Return the (X, Y) coordinate for the center point of the cell that contains the specified text.  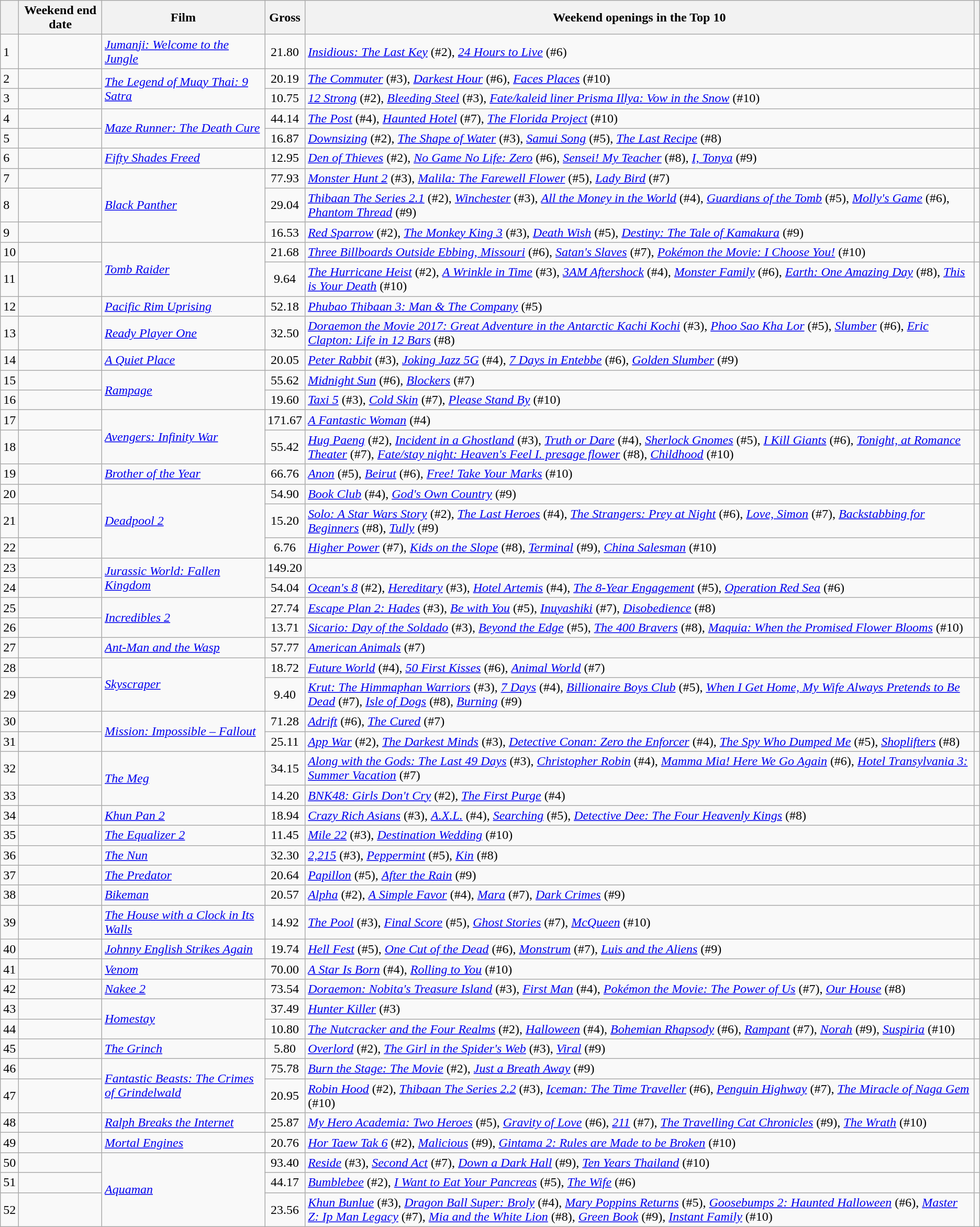
9.64 (285, 279)
26 (9, 627)
20.05 (285, 360)
Ralph Breaks the Internet (183, 1123)
24 (9, 588)
30 (9, 722)
52.18 (285, 306)
25.11 (285, 742)
The House with a Clock in Its Walls (183, 922)
20.19 (285, 79)
Hor Taew Tak 6 (#2), Malicious (#9), Gintama 2: Rules are Made to be Broken (#10) (640, 1143)
A Fantastic Woman (#4) (640, 420)
Alpha (#2), A Simple Favor (#4), Mara (#7), Dark Crimes (#9) (640, 895)
Brother of the Year (183, 474)
Doraemon the Movie 2017: Great Adventure in the Antarctic Kachi Kochi (#3), Phoo Sao Kha Lor (#5), Slumber (#6), Eric Clapton: Life in 12 Bars (#8) (640, 333)
75.78 (285, 1069)
Hunter Killer (#3) (640, 1009)
Downsizing (#2), The Shape of Water (#3), Samui Song (#5), The Last Recipe (#8) (640, 138)
Red Sparrow (#2), The Monkey King 3 (#3), Death Wish (#5), Destiny: The Tale of Kamakura (#9) (640, 232)
Khun Pan 2 (183, 815)
14.20 (285, 795)
The Post (#4), Haunted Hotel (#7), The Florida Project (#10) (640, 118)
77.93 (285, 178)
Along with the Gods: The Last 49 Days (#3), Christopher Robin (#4), Mamma Mia! Here We Go Again (#6), Hotel Transylvania 3: Summer Vacation (#7) (640, 769)
4 (9, 118)
39 (9, 922)
13 (9, 333)
28 (9, 668)
20.76 (285, 1143)
19.74 (285, 949)
47 (9, 1096)
The Legend of Muay Thai: 9 Satra (183, 89)
Midnight Sun (#6), Blockers (#7) (640, 380)
34.15 (285, 769)
The Grinch (183, 1049)
71.28 (285, 722)
Black Panther (183, 205)
6 (9, 158)
33 (9, 795)
Insidious: The Last Key (#2), 24 Hours to Live (#6) (640, 51)
Bumblebee (#2), I Want to Eat Your Pancreas (#5), The Wife (#6) (640, 1182)
Johnny English Strikes Again (183, 949)
42 (9, 989)
73.54 (285, 989)
Fantastic Beasts: The Crimes of Grindelwald (183, 1086)
Venom (183, 969)
49 (9, 1143)
16.53 (285, 232)
Mission: Impossible – Fallout (183, 732)
1 (9, 51)
Homestay (183, 1019)
8 (9, 205)
Hell Fest (#5), One Cut of the Dead (#6), Monstrum (#7), Luis and the Aliens (#9) (640, 949)
Pacific Rim Uprising (183, 306)
11.45 (285, 835)
Doraemon: Nobita's Treasure Island (#3), First Man (#4), Pokémon the Movie: The Power of Us (#7), Our House (#8) (640, 989)
29 (9, 694)
Mortal Engines (183, 1143)
Peter Rabbit (#3), Joking Jazz 5G (#4), 7 Days in Entebbe (#6), Golden Slumber (#9) (640, 360)
44.17 (285, 1182)
My Hero Academia: Two Heroes (#5), Gravity of Love (#6), 211 (#7), The Travelling Cat Chronicles (#9), The Wrath (#10) (640, 1123)
Aquaman (183, 1190)
31 (9, 742)
29.04 (285, 205)
37 (9, 875)
36 (9, 855)
12 Strong (#2), Bleeding Steel (#3), Fate/kaleid liner Prisma Illya: Vow in the Snow (#10) (640, 98)
Maze Runner: The Death Cure (183, 128)
Weekend openings in the Top 10 (640, 18)
5 (9, 138)
Mile 22 (#3), Destination Wedding (#10) (640, 835)
17 (9, 420)
Fifty Shades Freed (183, 158)
50 (9, 1163)
Film (183, 18)
Ant-Man and the Wasp (183, 647)
21 (9, 521)
The Commuter (#3), Darkest Hour (#6), Faces Places (#10) (640, 79)
20.64 (285, 875)
Weekend end date (61, 18)
The Pool (#3), Final Score (#5), Ghost Stories (#7), McQueen (#10) (640, 922)
Skyscraper (183, 685)
Bikeman (183, 895)
The Hurricane Heist (#2), A Wrinkle in Time (#3), 3AM Aftershock (#4), Monster Family (#6), Earth: One Amazing Day (#8), This is Your Death (#10) (640, 279)
Burn the Stage: The Movie (#2), Just a Breath Away (#9) (640, 1069)
55.62 (285, 380)
The Meg (183, 778)
32 (9, 769)
45 (9, 1049)
10 (9, 252)
The Predator (183, 875)
41 (9, 969)
Adrift (#6), The Cured (#7) (640, 722)
Jurassic World: Fallen Kingdom (183, 578)
20.95 (285, 1096)
38 (9, 895)
Avengers: Infinity War (183, 437)
70.00 (285, 969)
2,215 (#3), Peppermint (#5), Kin (#8) (640, 855)
Solo: A Star Wars Story (#2), The Last Heroes (#4), The Strangers: Prey at Night (#6), Love, Simon (#7), Backstabbing for Beginners (#8), Tully (#9) (640, 521)
Anon (#5), Beirut (#6), Free! Take Your Marks (#10) (640, 474)
25.87 (285, 1123)
7 (9, 178)
Ocean's 8 (#2), Hereditary (#3), Hotel Artemis (#4), The 8-Year Engagement (#5), Operation Red Sea (#6) (640, 588)
Future World (#4), 50 First Kisses (#6), Animal World (#7) (640, 668)
3 (9, 98)
149.20 (285, 568)
Higher Power (#7), Kids on the Slope (#8), Terminal (#9), China Salesman (#10) (640, 548)
6.76 (285, 548)
Incredibles 2 (183, 617)
27.74 (285, 607)
Taxi 5 (#3), Cold Skin (#7), Please Stand By (#10) (640, 400)
48 (9, 1123)
171.67 (285, 420)
The Nutcracker and the Four Realms (#2), Halloween (#4), Bohemian Rhapsody (#6), Rampant (#7), Norah (#9), Suspiria (#10) (640, 1029)
Thibaan The Series 2.1 (#2), Winchester (#3), All the Money in the World (#4), Guardians of the Tomb (#5), Molly's Game (#6), Phantom Thread (#9) (640, 205)
20.57 (285, 895)
23 (9, 568)
44.14 (285, 118)
Deadpool 2 (183, 521)
13.71 (285, 627)
11 (9, 279)
9.40 (285, 694)
Three Billboards Outside Ebbing, Missouri (#6), Satan's Slaves (#7), Pokémon the Movie: I Choose You! (#10) (640, 252)
18 (9, 447)
35 (9, 835)
App War (#2), The Darkest Minds (#3), Detective Conan: Zero the Enforcer (#4), The Spy Who Dumped Me (#5), Shoplifters (#8) (640, 742)
A Star Is Born (#4), Rolling to You (#10) (640, 969)
19.60 (285, 400)
Jumanji: Welcome to the Jungle (183, 51)
Sicario: Day of the Soldado (#3), Beyond the Edge (#5), The 400 Bravers (#8), Maquia: When the Promised Flower Blooms (#10) (640, 627)
15.20 (285, 521)
21.68 (285, 252)
51 (9, 1182)
14.92 (285, 922)
12.95 (285, 158)
Ready Player One (183, 333)
BNK48: Girls Don't Cry (#2), The First Purge (#4) (640, 795)
10.80 (285, 1029)
40 (9, 949)
10.75 (285, 98)
23.56 (285, 1210)
12 (9, 306)
Rampage (183, 390)
Tomb Raider (183, 269)
A Quiet Place (183, 360)
18.72 (285, 668)
20 (9, 494)
The Nun (183, 855)
46 (9, 1069)
93.40 (285, 1163)
22 (9, 548)
44 (9, 1029)
American Animals (#7) (640, 647)
9 (9, 232)
Escape Plan 2: Hades (#3), Be with You (#5), Inuyashiki (#7), Disobedience (#8) (640, 607)
Phubao Thibaan 3: Man & The Company (#5) (640, 306)
34 (9, 815)
2 (9, 79)
15 (9, 380)
37.49 (285, 1009)
57.77 (285, 647)
5.80 (285, 1049)
21.80 (285, 51)
16.87 (285, 138)
Book Club (#4), God's Own Country (#9) (640, 494)
27 (9, 647)
Robin Hood (#2), Thibaan The Series 2.2 (#3), Iceman: The Time Traveller (#6), Penguin Highway (#7), The Miracle of Naga Gem (#10) (640, 1096)
16 (9, 400)
66.76 (285, 474)
Papillon (#5), After the Rain (#9) (640, 875)
25 (9, 607)
Monster Hunt 2 (#3), Malila: The Farewell Flower (#5), Lady Bird (#7) (640, 178)
The Equalizer 2 (183, 835)
32.50 (285, 333)
19 (9, 474)
Overlord (#2), The Girl in the Spider's Web (#3), Viral (#9) (640, 1049)
Reside (#3), Second Act (#7), Down a Dark Hall (#9), Ten Years Thailand (#10) (640, 1163)
54.04 (285, 588)
52 (9, 1210)
Gross (285, 18)
18.94 (285, 815)
32.30 (285, 855)
Crazy Rich Asians (#3), A.X.L. (#4), Searching (#5), Detective Dee: The Four Heavenly Kings (#8) (640, 815)
55.42 (285, 447)
14 (9, 360)
Nakee 2 (183, 989)
43 (9, 1009)
54.90 (285, 494)
Den of Thieves (#2), No Game No Life: Zero (#6), Sensei! My Teacher (#8), I, Tonya (#9) (640, 158)
